Extract the (X, Y) coordinate from the center of the cell holding the provided text.  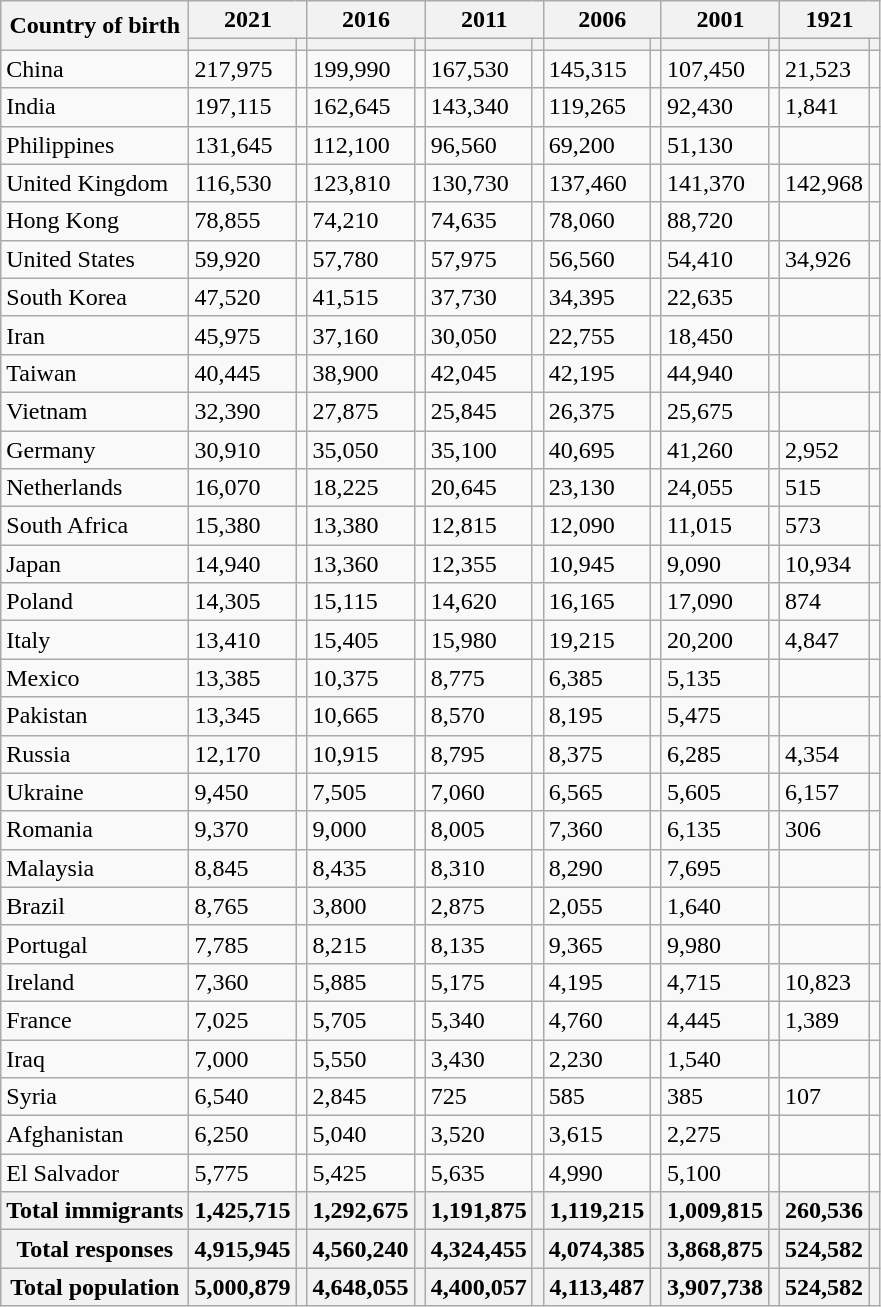
1,389 (824, 1020)
France (95, 1020)
India (95, 107)
47,520 (242, 297)
5,040 (360, 1135)
South Africa (95, 526)
23,130 (596, 488)
2,275 (714, 1135)
4,990 (596, 1173)
15,405 (360, 640)
2006 (602, 20)
1,841 (824, 107)
18,450 (714, 335)
5,775 (242, 1173)
Ireland (95, 982)
199,990 (360, 69)
5,605 (714, 792)
11,015 (714, 526)
19,215 (596, 640)
5,175 (478, 982)
54,410 (714, 259)
12,170 (242, 754)
8,375 (596, 754)
44,940 (714, 373)
2,230 (596, 1059)
1,640 (714, 906)
40,445 (242, 373)
7,785 (242, 944)
3,800 (360, 906)
8,845 (242, 868)
12,090 (596, 526)
1,292,675 (360, 1211)
8,215 (360, 944)
6,540 (242, 1097)
South Korea (95, 297)
15,380 (242, 526)
Syria (95, 1097)
3,520 (478, 1135)
8,435 (360, 868)
37,160 (360, 335)
Malaysia (95, 868)
34,926 (824, 259)
13,380 (360, 526)
Total population (95, 1287)
6,385 (596, 678)
5,135 (714, 678)
2011 (484, 20)
51,130 (714, 145)
8,290 (596, 868)
22,635 (714, 297)
10,915 (360, 754)
Netherlands (95, 488)
12,815 (478, 526)
88,720 (714, 221)
9,000 (360, 830)
5,550 (360, 1059)
74,210 (360, 221)
7,000 (242, 1059)
8,795 (478, 754)
107 (824, 1097)
26,375 (596, 411)
9,370 (242, 830)
167,530 (478, 69)
20,200 (714, 640)
4,195 (596, 982)
260,536 (824, 1211)
Russia (95, 754)
3,907,738 (714, 1287)
27,875 (360, 411)
Germany (95, 449)
14,305 (242, 602)
13,410 (242, 640)
25,675 (714, 411)
10,665 (360, 716)
5,425 (360, 1173)
57,780 (360, 259)
Italy (95, 640)
306 (824, 830)
21,523 (824, 69)
10,945 (596, 564)
5,340 (478, 1020)
874 (824, 602)
9,090 (714, 564)
5,885 (360, 982)
8,195 (596, 716)
4,760 (596, 1020)
197,115 (242, 107)
141,370 (714, 183)
22,755 (596, 335)
217,975 (242, 69)
41,260 (714, 449)
18,225 (360, 488)
25,845 (478, 411)
2016 (366, 20)
5,100 (714, 1173)
5,635 (478, 1173)
Country of birth (95, 26)
515 (824, 488)
4,847 (824, 640)
5,705 (360, 1020)
34,395 (596, 297)
Total immigrants (95, 1211)
United Kingdom (95, 183)
8,135 (478, 944)
Romania (95, 830)
Pakistan (95, 716)
123,810 (360, 183)
116,530 (242, 183)
585 (596, 1097)
3,615 (596, 1135)
16,165 (596, 602)
14,940 (242, 564)
143,340 (478, 107)
Vietnam (95, 411)
4,560,240 (360, 1249)
13,360 (360, 564)
1,540 (714, 1059)
4,324,455 (478, 1249)
7,025 (242, 1020)
145,315 (596, 69)
Poland (95, 602)
United States (95, 259)
78,855 (242, 221)
30,910 (242, 449)
40,695 (596, 449)
4,074,385 (596, 1249)
725 (478, 1097)
7,505 (360, 792)
57,975 (478, 259)
1,425,715 (242, 1211)
7,060 (478, 792)
Total responses (95, 1249)
Iraq (95, 1059)
56,560 (596, 259)
8,765 (242, 906)
Mexico (95, 678)
96,560 (478, 145)
4,715 (714, 982)
37,730 (478, 297)
107,450 (714, 69)
2,875 (478, 906)
32,390 (242, 411)
4,915,945 (242, 1249)
13,345 (242, 716)
2,845 (360, 1097)
4,113,487 (596, 1287)
9,365 (596, 944)
74,635 (478, 221)
1,119,215 (596, 1211)
3,430 (478, 1059)
385 (714, 1097)
20,645 (478, 488)
573 (824, 526)
38,900 (360, 373)
69,200 (596, 145)
2021 (248, 20)
Brazil (95, 906)
2001 (720, 20)
15,980 (478, 640)
4,445 (714, 1020)
8,570 (478, 716)
131,645 (242, 145)
42,045 (478, 373)
Portugal (95, 944)
14,620 (478, 602)
Hong Kong (95, 221)
1,009,815 (714, 1211)
2,952 (824, 449)
78,060 (596, 221)
10,823 (824, 982)
4,648,055 (360, 1287)
119,265 (596, 107)
24,055 (714, 488)
10,934 (824, 564)
6,565 (596, 792)
162,645 (360, 107)
Japan (95, 564)
Ukraine (95, 792)
30,050 (478, 335)
10,375 (360, 678)
9,450 (242, 792)
112,100 (360, 145)
35,100 (478, 449)
142,968 (824, 183)
4,400,057 (478, 1287)
130,730 (478, 183)
41,515 (360, 297)
92,430 (714, 107)
Taiwan (95, 373)
5,475 (714, 716)
45,975 (242, 335)
6,250 (242, 1135)
4,354 (824, 754)
1921 (830, 20)
42,195 (596, 373)
137,460 (596, 183)
1,191,875 (478, 1211)
3,868,875 (714, 1249)
59,920 (242, 259)
El Salvador (95, 1173)
9,980 (714, 944)
6,157 (824, 792)
Iran (95, 335)
Afghanistan (95, 1135)
17,090 (714, 602)
2,055 (596, 906)
8,310 (478, 868)
12,355 (478, 564)
6,135 (714, 830)
China (95, 69)
35,050 (360, 449)
5,000,879 (242, 1287)
8,005 (478, 830)
15,115 (360, 602)
7,695 (714, 868)
6,285 (714, 754)
8,775 (478, 678)
Philippines (95, 145)
16,070 (242, 488)
13,385 (242, 678)
